Return (X, Y) of the center of cell containing provided text 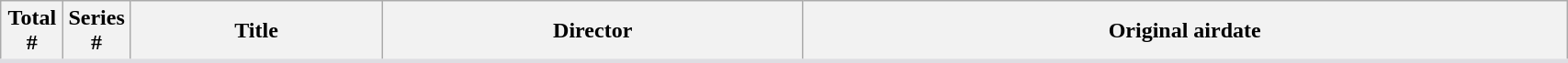
Series# (96, 31)
Title (255, 31)
Original airdate (1185, 31)
Director (593, 31)
Total# (32, 31)
